Determine the [x, y] coordinate at the center of the cell enclosing the given text.  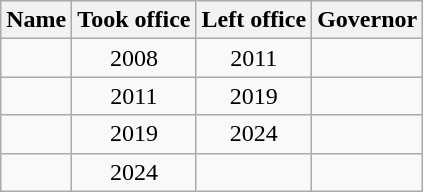
Name [36, 20]
Governor [368, 20]
Left office [254, 20]
Took office [134, 20]
2008 [134, 58]
